From the cell containing the given text, extract its center point as [X, Y] coordinate. 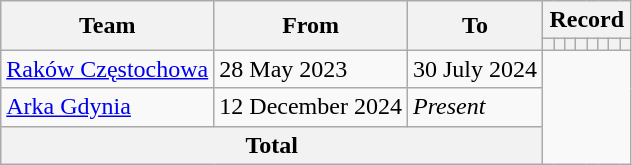
Total [272, 145]
From [311, 26]
Record [587, 20]
12 December 2024 [311, 107]
Raków Częstochowa [108, 69]
Team [108, 26]
To [474, 26]
30 July 2024 [474, 69]
28 May 2023 [311, 69]
Arka Gdynia [108, 107]
Present [474, 107]
